From the cell containing the given text, extract its center point as [X, Y] coordinate. 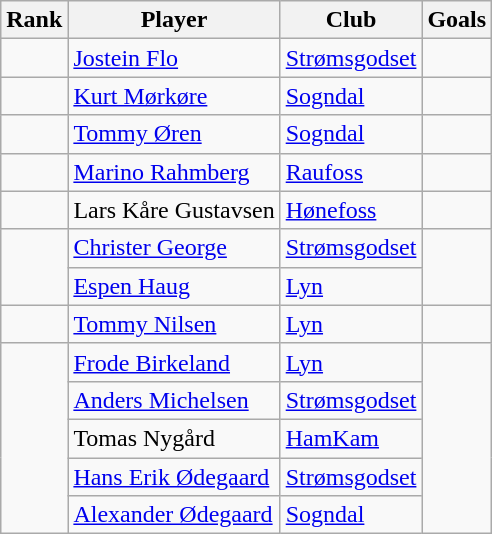
Tommy Nilsen [174, 324]
Raufoss [351, 172]
Espen Haug [174, 286]
Hans Erik Ødegaard [174, 477]
Club [351, 20]
Rank [34, 20]
Tomas Nygård [174, 438]
Lars Kåre Gustavsen [174, 210]
Player [174, 20]
Frode Birkeland [174, 362]
HamKam [351, 438]
Marino Rahmberg [174, 172]
Tommy Øren [174, 134]
Jostein Flo [174, 58]
Alexander Ødegaard [174, 515]
Goals [457, 20]
Kurt Mørkøre [174, 96]
Christer George [174, 248]
Hønefoss [351, 210]
Anders Michelsen [174, 400]
